Pinpoint the cell where the given text exists, returning its (X, Y) midpoint coordinate. 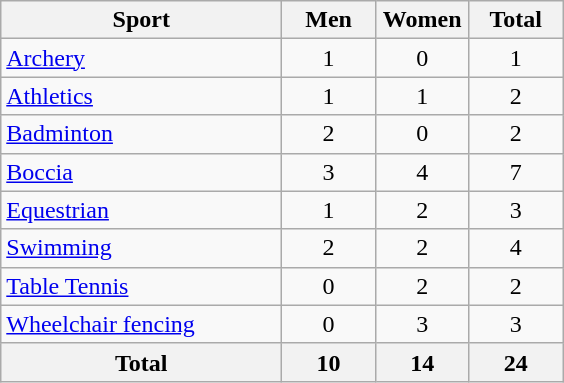
Swimming (142, 248)
Wheelchair fencing (142, 324)
Archery (142, 58)
24 (516, 362)
Sport (142, 20)
Table Tennis (142, 286)
14 (422, 362)
10 (329, 362)
Women (422, 20)
Boccia (142, 172)
Athletics (142, 96)
7 (516, 172)
Equestrian (142, 210)
Badminton (142, 134)
Men (329, 20)
